Detect which cell encompasses the target text, then output its (x, y) center coordinate. 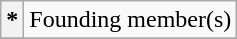
* (12, 20)
Founding member(s) (130, 20)
